For the text-containing cell, return its midpoint in (x, y) coordinate format. 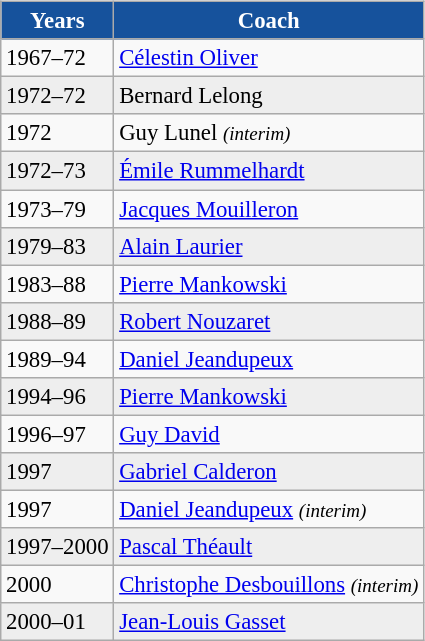
Christophe Desbouillons (interim) (269, 584)
1973–79 (58, 209)
1967–72 (58, 58)
1988–89 (58, 321)
1979–83 (58, 246)
Célestin Oliver (269, 58)
1972 (58, 133)
Bernard Lelong (269, 96)
2000 (58, 584)
Daniel Jeandupeux (269, 359)
1994–96 (58, 396)
1989–94 (58, 359)
1972–73 (58, 171)
1983–88 (58, 284)
Alain Laurier (269, 246)
Years (58, 21)
Jean-Louis Gasset (269, 622)
1972–72 (58, 96)
1997–2000 (58, 547)
Émile Rummelhardt (269, 171)
1996–97 (58, 434)
Coach (269, 21)
2000–01 (58, 622)
Daniel Jeandupeux (interim) (269, 509)
Gabriel Calderon (269, 472)
Guy Lunel (interim) (269, 133)
Robert Nouzaret (269, 321)
Pascal Théault (269, 547)
Jacques Mouilleron (269, 209)
Guy David (269, 434)
